Identify which cell holds the provided text, then report its [x, y] central coordinate. 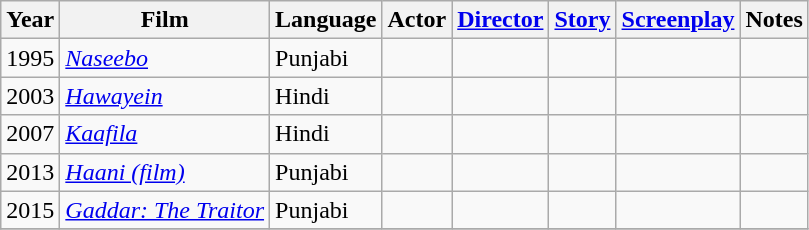
Actor [417, 20]
Language [326, 20]
Director [500, 20]
Haani (film) [165, 172]
Notes [774, 20]
Kaafila [165, 134]
Naseebo [165, 58]
Screenplay [678, 20]
2003 [30, 96]
2013 [30, 172]
2007 [30, 134]
Hawayein [165, 96]
2015 [30, 210]
Film [165, 20]
1995 [30, 58]
Story [582, 20]
Gaddar: The Traitor [165, 210]
Year [30, 20]
